From the cell containing the given text, extract its center point as [X, Y] coordinate. 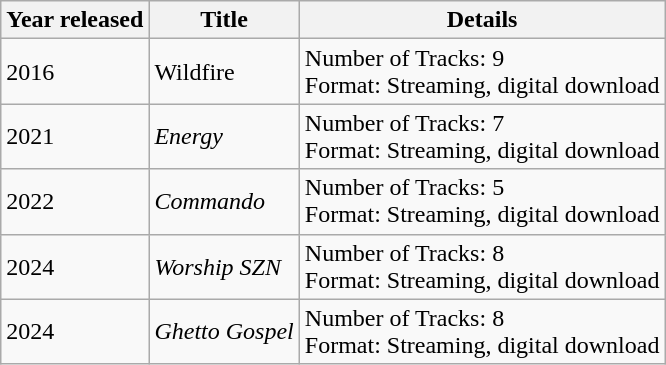
Wildfire [224, 72]
2022 [75, 202]
2016 [75, 72]
Number of Tracks: 9Format: Streaming, digital download [482, 72]
Commando [224, 202]
Details [482, 20]
Year released [75, 20]
Energy [224, 136]
Number of Tracks: 5Format: Streaming, digital download [482, 202]
Worship SZN [224, 266]
Ghetto Gospel [224, 332]
Title [224, 20]
2021 [75, 136]
Number of Tracks: 7Format: Streaming, digital download [482, 136]
